Return the [X, Y] coordinate for the center point of the cell that contains the specified text.  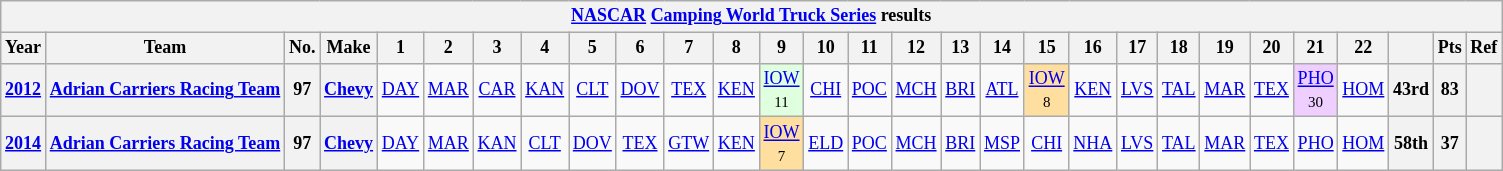
11 [870, 48]
43rd [1412, 90]
IOW7 [782, 144]
Pts [1450, 48]
Make [349, 48]
PHO30 [1316, 90]
3 [497, 48]
IOW8 [1046, 90]
GTW [689, 144]
Ref [1484, 48]
14 [1002, 48]
MSP [1002, 144]
37 [1450, 144]
58th [1412, 144]
7 [689, 48]
ELD [826, 144]
NASCAR Camping World Truck Series results [752, 16]
4 [545, 48]
1 [400, 48]
18 [1179, 48]
9 [782, 48]
13 [960, 48]
ATL [1002, 90]
8 [737, 48]
17 [1138, 48]
Team [164, 48]
20 [1272, 48]
21 [1316, 48]
PHO [1316, 144]
No. [302, 48]
NHA [1093, 144]
6 [640, 48]
83 [1450, 90]
Year [24, 48]
19 [1225, 48]
16 [1093, 48]
CAR [497, 90]
15 [1046, 48]
2012 [24, 90]
12 [916, 48]
22 [1364, 48]
2 [448, 48]
10 [826, 48]
5 [592, 48]
2014 [24, 144]
IOW11 [782, 90]
